Capture the cell that displays the provided text and extract its [x, y] central coordinate. 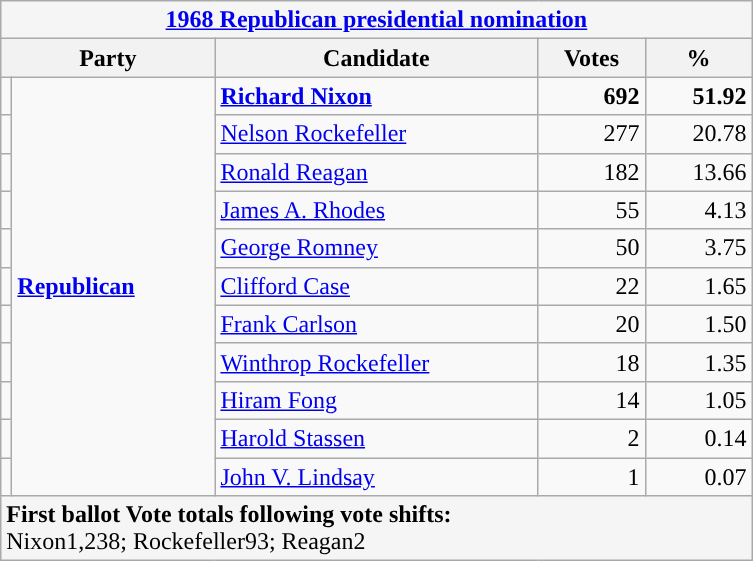
20.78 [698, 134]
Candidate [376, 58]
1.50 [698, 324]
0.07 [698, 477]
Hiram Fong [376, 400]
3.75 [698, 248]
Party [108, 58]
George Romney [376, 248]
Clifford Case [376, 286]
Ronald Reagan [376, 172]
20 [592, 324]
% [698, 58]
Winthrop Rockefeller [376, 362]
1.35 [698, 362]
2 [592, 438]
First ballot Vote totals following vote shifts:Nixon1,238; Rockefeller93; Reagan2 [376, 528]
Frank Carlson [376, 324]
James A. Rhodes [376, 210]
1968 Republican presidential nomination [376, 20]
Votes [592, 58]
22 [592, 286]
Republican [114, 286]
18 [592, 362]
1.65 [698, 286]
0.14 [698, 438]
Nelson Rockefeller [376, 134]
692 [592, 96]
182 [592, 172]
4.13 [698, 210]
Harold Stassen [376, 438]
John V. Lindsay [376, 477]
277 [592, 134]
1 [592, 477]
1.05 [698, 400]
13.66 [698, 172]
51.92 [698, 96]
50 [592, 248]
55 [592, 210]
Richard Nixon [376, 96]
14 [592, 400]
